Determine the (x, y) coordinate at the center of the cell enclosing the given text.  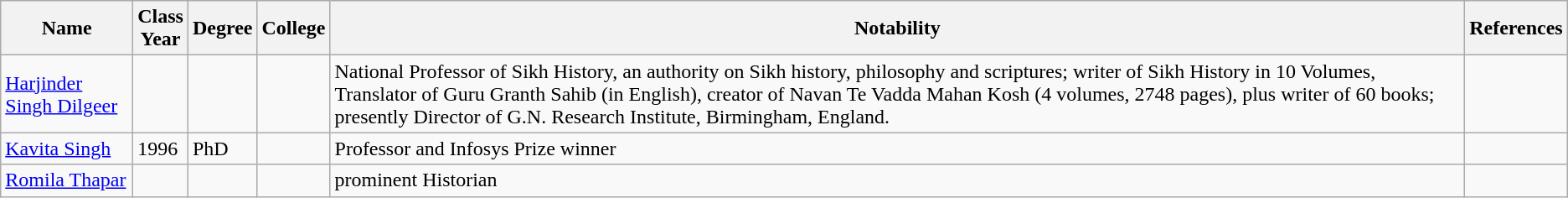
Name (67, 29)
Professor and Infosys Prize winner (898, 148)
Harjinder Singh Dilgeer (67, 94)
Kavita Singh (67, 148)
College (293, 29)
Degree (223, 29)
References (1516, 29)
ClassYear (161, 29)
Notability (898, 29)
Romila Thapar (67, 180)
PhD (223, 148)
1996 (161, 148)
prominent Historian (898, 180)
